From the cell containing the given text, extract its center point as [X, Y] coordinate. 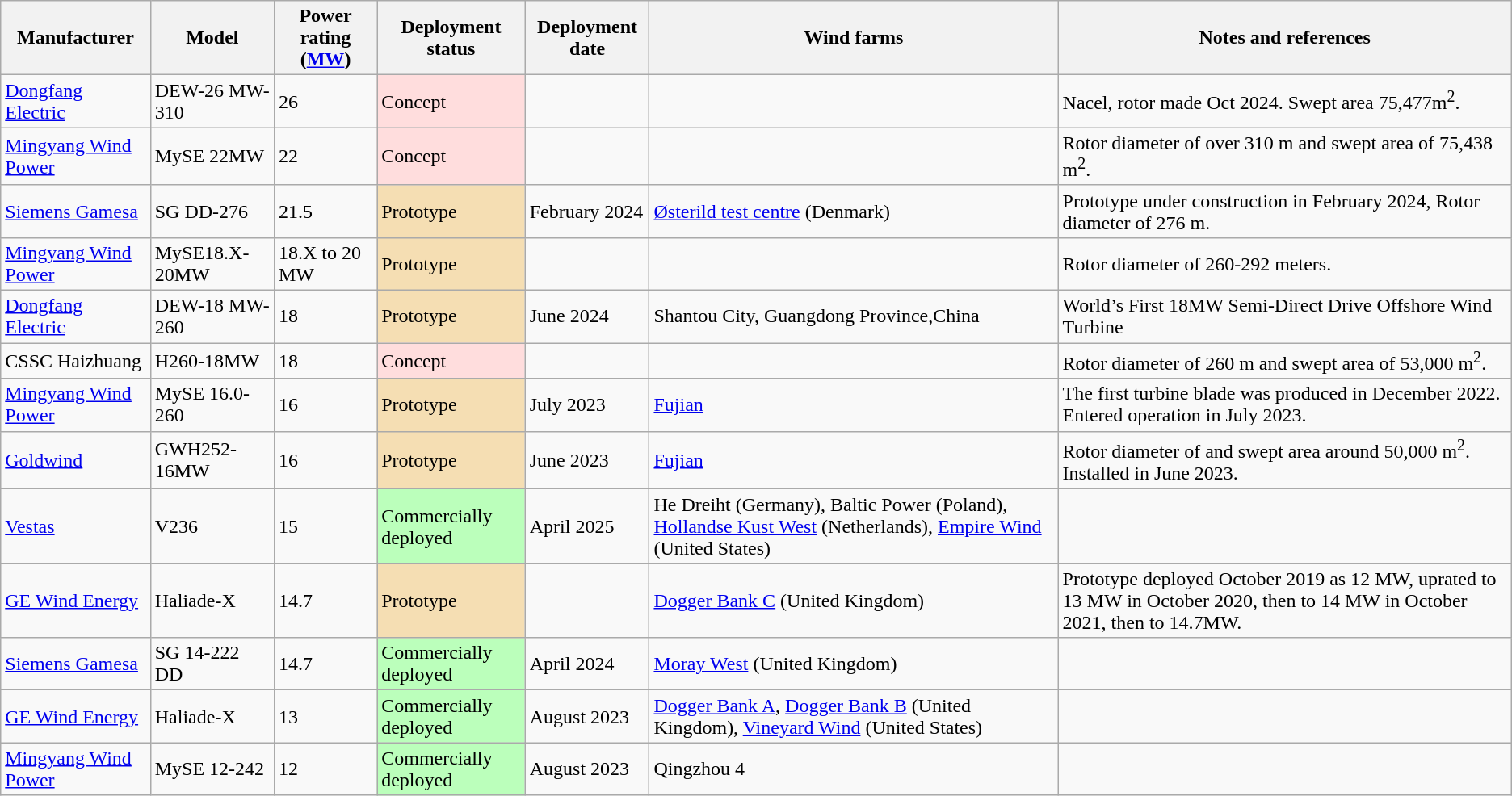
Rotor diameter of and swept area around 50,000 m2. Installed in June 2023. [1284, 460]
15 [325, 526]
Power rating (MW) [325, 38]
21.5 [325, 212]
Notes and references [1284, 38]
Deployment date [587, 38]
V236 [212, 526]
June 2023 [587, 460]
MySE 22MW [212, 157]
Rotor diameter of over 310 m and swept area of 75,438 m2. [1284, 157]
SG 14-222 DD [212, 664]
Model [212, 38]
DEW-26 MW-310 [212, 102]
He Dreiht (Germany), Baltic Power (Poland), Hollandse Kust West (Netherlands), Empire Wind (United States) [854, 526]
26 [325, 102]
Prototype under construction in February 2024, Rotor diameter of 276 m. [1284, 212]
22 [325, 157]
Qingzhou 4 [854, 769]
Østerild test centre (Denmark) [854, 212]
April 2024 [587, 664]
Wind farms [854, 38]
Rotor diameter of 260-292 meters. [1284, 263]
MySE 12-242 [212, 769]
Deployment status [451, 38]
July 2023 [587, 405]
Dogger Bank C (United Kingdom) [854, 601]
Dogger Bank A, Dogger Bank B (United Kingdom), Vineyard Wind (United States) [854, 717]
GWH252-16MW [212, 460]
13 [325, 717]
SG DD-276 [212, 212]
12 [325, 769]
June 2024 [587, 316]
April 2025 [587, 526]
The first turbine blade was produced in December 2022. Entered operation in July 2023. [1284, 405]
Goldwind [76, 460]
MySE18.X-20MW [212, 263]
Shantou City, Guangdong Province,China [854, 316]
Manufacturer [76, 38]
World’s First 18MW Semi-Direct Drive Offshore Wind Turbine [1284, 316]
CSSC Haizhuang [76, 362]
H260-18MW [212, 362]
Vestas [76, 526]
Rotor diameter of 260 m and swept area of 53,000 m2. [1284, 362]
18.X to 20 MW [325, 263]
MySE 16.0-260 [212, 405]
Prototype deployed October 2019 as 12 MW, uprated to 13 MW in October 2020, then to 14 MW in October 2021, then to 14.7MW. [1284, 601]
Moray West (United Kingdom) [854, 664]
Nacel, rotor made Oct 2024. Swept area 75,477m2. [1284, 102]
February 2024 [587, 212]
DEW-18 MW-260 [212, 316]
